Extract the (x, y) coordinate from the center of the cell holding the provided text.  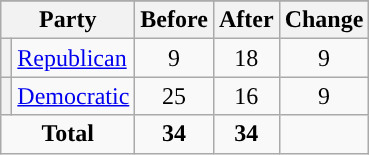
25 (174, 96)
Republican (74, 58)
16 (246, 96)
After (246, 20)
Party (68, 20)
Total (68, 134)
Change (324, 20)
Democratic (74, 96)
18 (246, 58)
Before (174, 20)
